Locate the cell with the specified text and output its [X, Y] center coordinate. 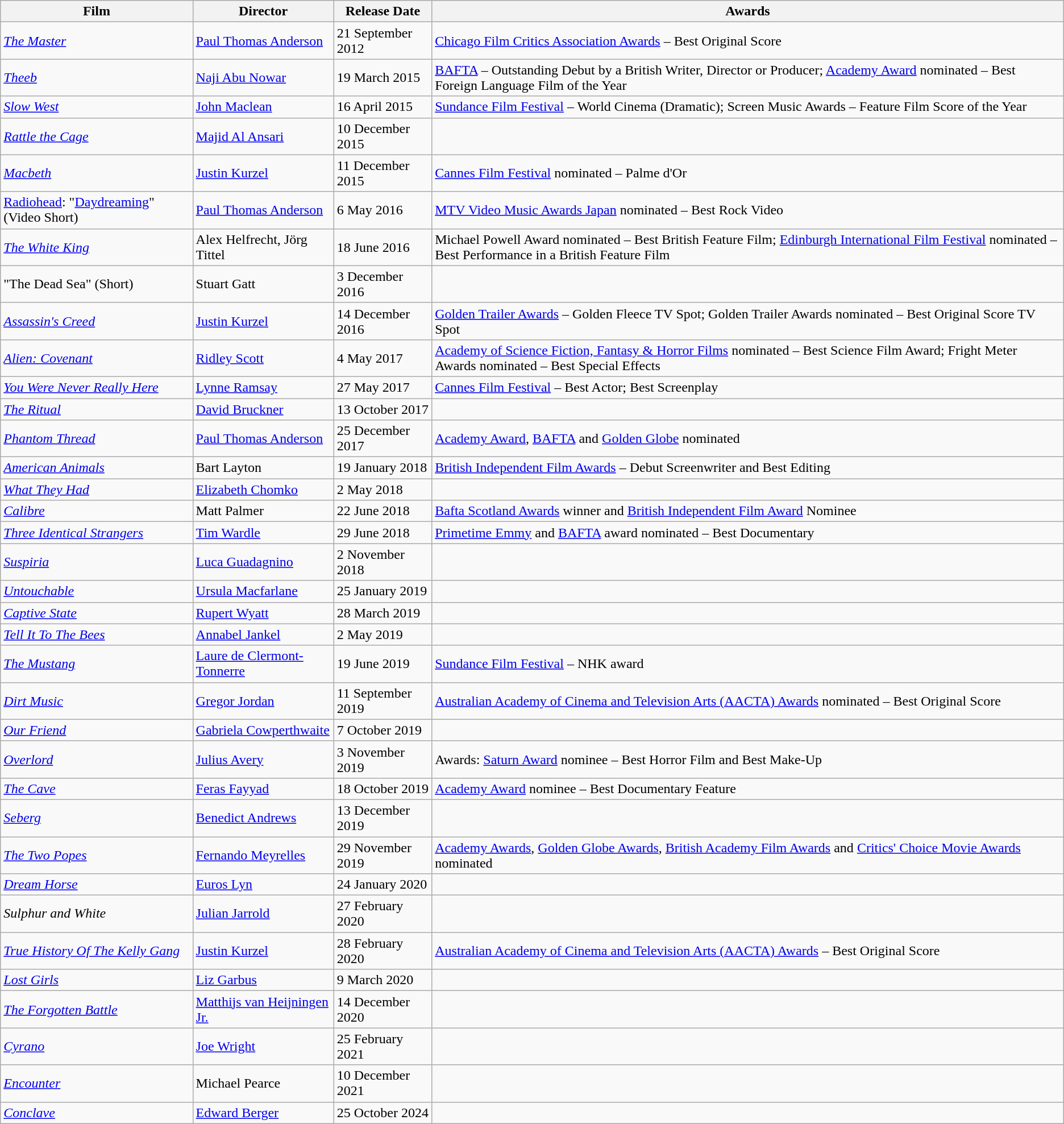
Encounter [97, 1084]
The Forgotten Battle [97, 1010]
Edward Berger [263, 1113]
Dream Horse [97, 885]
25 December 2017 [383, 439]
2 May 2018 [383, 490]
19 June 2019 [383, 664]
Alex Helfrecht, Jörg Tittel [263, 247]
Rattle the Cage [97, 136]
Lost Girls [97, 980]
Naji Abu Nowar [263, 77]
Michael Pearce [263, 1084]
Academy of Science Fiction, Fantasy & Horror Films nominated – Best Science Film Award; Fright Meter Awards nominated – Best Special Effects [748, 358]
13 October 2017 [383, 409]
25 October 2024 [383, 1113]
Fernando Meyrelles [263, 855]
The Two Popes [97, 855]
Theeb [97, 77]
Gabriela Cowperthwaite [263, 730]
Academy Awards, Golden Globe Awards, British Academy Film Awards and Critics' Choice Movie Awards nominated [748, 855]
Dirt Music [97, 700]
Chicago Film Critics Association Awards – Best Original Score [748, 41]
Bart Layton [263, 468]
Joe Wright [263, 1046]
Calibre [97, 511]
The Cave [97, 789]
25 February 2021 [383, 1046]
Alien: Covenant [97, 358]
Awards [748, 11]
3 November 2019 [383, 760]
Radiohead: "Daydreaming" (Video Short) [97, 210]
14 December 2020 [383, 1010]
Sundance Film Festival – World Cinema (Dramatic); Screen Music Awards – Feature Film Score of the Year [748, 107]
Sundance Film Festival – NHK award [748, 664]
Seberg [97, 818]
Golden Trailer Awards – Golden Fleece TV Spot; Golden Trailer Awards nominated – Best Original Score TV Spot [748, 321]
The Master [97, 41]
MTV Video Music Awards Japan nominated – Best Rock Video [748, 210]
Captive State [97, 613]
Majid Al Ansari [263, 136]
"The Dead Sea" (Short) [97, 284]
24 January 2020 [383, 885]
Matthijs van Heijningen Jr. [263, 1010]
True History Of The Kelly Gang [97, 951]
6 May 2016 [383, 210]
3 December 2016 [383, 284]
Australian Academy of Cinema and Television Arts (AACTA) Awards – Best Original Score [748, 951]
Ridley Scott [263, 358]
10 December 2021 [383, 1084]
Macbeth [97, 173]
BAFTA – Outstanding Debut by a British Writer, Director or Producer; Academy Award nominated – Best Foreign Language Film of the Year [748, 77]
Conclave [97, 1113]
Film [97, 11]
2 November 2018 [383, 562]
Untouchable [97, 591]
Stuart Gatt [263, 284]
Awards: Saturn Award nominee – Best Horror Film and Best Make-Up [748, 760]
Bafta Scotland Awards winner and British Independent Film Award Nominee [748, 511]
28 February 2020 [383, 951]
The Mustang [97, 664]
11 September 2019 [383, 700]
25 January 2019 [383, 591]
Phantom Thread [97, 439]
14 December 2016 [383, 321]
The Ritual [97, 409]
Cannes Film Festival – Best Actor; Best Screenplay [748, 387]
Assassin's Creed [97, 321]
4 May 2017 [383, 358]
27 February 2020 [383, 914]
29 November 2019 [383, 855]
2 May 2019 [383, 634]
Academy Award, BAFTA and Golden Globe nominated [748, 439]
Tell It To The Bees [97, 634]
Primetime Emmy and BAFTA award nominated – Best Documentary [748, 533]
Matt Palmer [263, 511]
18 October 2019 [383, 789]
Suspiria [97, 562]
Elizabeth Chomko [263, 490]
Euros Lyn [263, 885]
Release Date [383, 11]
Rupert Wyatt [263, 613]
11 December 2015 [383, 173]
22 June 2018 [383, 511]
Ursula Macfarlane [263, 591]
19 March 2015 [383, 77]
David Bruckner [263, 409]
The White King [97, 247]
Sulphur and White [97, 914]
Overlord [97, 760]
Slow West [97, 107]
Julius Avery [263, 760]
28 March 2019 [383, 613]
Lynne Ramsay [263, 387]
21 September 2012 [383, 41]
7 October 2019 [383, 730]
Cyrano [97, 1046]
Our Friend [97, 730]
British Independent Film Awards – Debut Screenwriter and Best Editing [748, 468]
13 December 2019 [383, 818]
29 June 2018 [383, 533]
10 December 2015 [383, 136]
19 January 2018 [383, 468]
Australian Academy of Cinema and Television Arts (AACTA) Awards nominated – Best Original Score [748, 700]
American Animals [97, 468]
Julian Jarrold [263, 914]
Tim Wardle [263, 533]
Laure de Clermont-Tonnerre [263, 664]
John Maclean [263, 107]
What They Had [97, 490]
Luca Guadagnino [263, 562]
You Were Never Really Here [97, 387]
9 March 2020 [383, 980]
Three Identical Strangers [97, 533]
Annabel Jankel [263, 634]
16 April 2015 [383, 107]
Cannes Film Festival nominated – Palme d'Or [748, 173]
Academy Award nominee – Best Documentary Feature [748, 789]
Liz Garbus [263, 980]
Benedict Andrews [263, 818]
Gregor Jordan [263, 700]
Director [263, 11]
18 June 2016 [383, 247]
27 May 2017 [383, 387]
Feras Fayyad [263, 789]
